Locate the cell with the specified text and output its (X, Y) center coordinate. 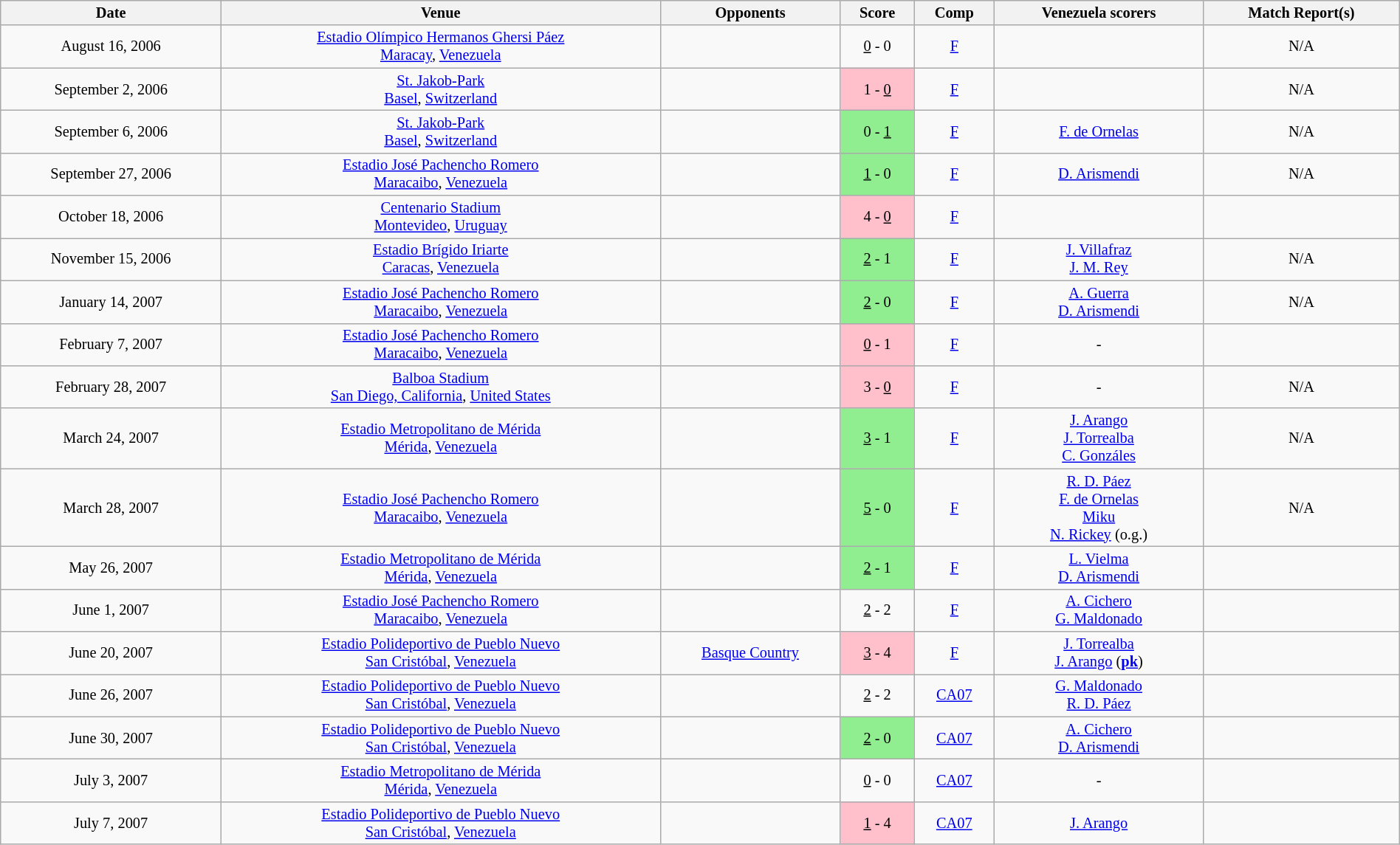
February 28, 2007 (111, 387)
Balboa StadiumSan Diego, California, United States (442, 387)
July 7, 2007 (111, 823)
Match Report(s) (1302, 13)
3 - 0 (877, 387)
May 26, 2007 (111, 568)
June 26, 2007 (111, 695)
June 30, 2007 (111, 738)
R. D. Páez F. de Ornelas Miku N. Rickey (o.g.) (1099, 508)
L. Vielma D. Arismendi (1099, 568)
J. Arango J. Torrealba C. Gonzáles (1099, 438)
June 20, 2007 (111, 653)
F. de Ornelas (1099, 131)
Centenario StadiumMontevideo, Uruguay (442, 217)
September 27, 2006 (111, 174)
1 - 4 (877, 823)
Date (111, 13)
Basque Country (750, 653)
Opponents (750, 13)
September 2, 2006 (111, 89)
February 7, 2007 (111, 345)
J. Arango (1099, 823)
J. Torrealba J. Arango (pk) (1099, 653)
Estadio Brígido IriarteCaracas, Venezuela (442, 259)
Score (877, 13)
Venue (442, 13)
September 6, 2006 (111, 131)
A. Guerra D. Arismendi (1099, 302)
July 3, 2007 (111, 780)
Comp (954, 13)
3 - 1 (877, 438)
August 16, 2006 (111, 46)
March 28, 2007 (111, 508)
J. Villafraz J. M. Rey (1099, 259)
G. Maldonado R. D. Páez (1099, 695)
D. Arismendi (1099, 174)
June 1, 2007 (111, 610)
A. Cichero D. Arismendi (1099, 738)
A. Cichero G. Maldonado (1099, 610)
January 14, 2007 (111, 302)
5 - 0 (877, 508)
4 - 0 (877, 217)
October 18, 2006 (111, 217)
March 24, 2007 (111, 438)
3 - 4 (877, 653)
Estadio Olímpico Hermanos Ghersi PáezMaracay, Venezuela (442, 46)
November 15, 2006 (111, 259)
Venezuela scorers (1099, 13)
